Return the [X, Y] coordinate for the center point of the cell that contains the specified text.  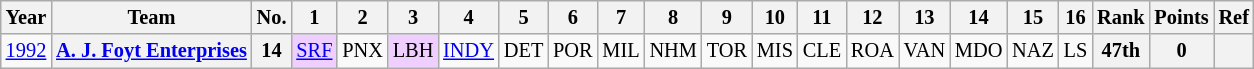
MDO [978, 51]
6 [572, 17]
LS [1076, 51]
Year [26, 17]
PNX [362, 51]
LBH [413, 51]
A. J. Foyt Enterprises [152, 51]
Points [1182, 17]
DET [524, 51]
NAZ [1033, 51]
MIL [622, 51]
VAN [924, 51]
9 [727, 17]
15 [1033, 17]
ROA [872, 51]
NHM [674, 51]
7 [622, 17]
No. [272, 17]
8 [674, 17]
4 [468, 17]
Rank [1120, 17]
1992 [26, 51]
POR [572, 51]
0 [1182, 51]
TOR [727, 51]
2 [362, 17]
Team [152, 17]
16 [1076, 17]
Ref [1234, 17]
MIS [775, 51]
47th [1120, 51]
CLE [822, 51]
1 [314, 17]
INDY [468, 51]
3 [413, 17]
11 [822, 17]
10 [775, 17]
12 [872, 17]
13 [924, 17]
5 [524, 17]
SRF [314, 51]
